Determine the (x, y) coordinate at the center of the cell enclosing the given text.  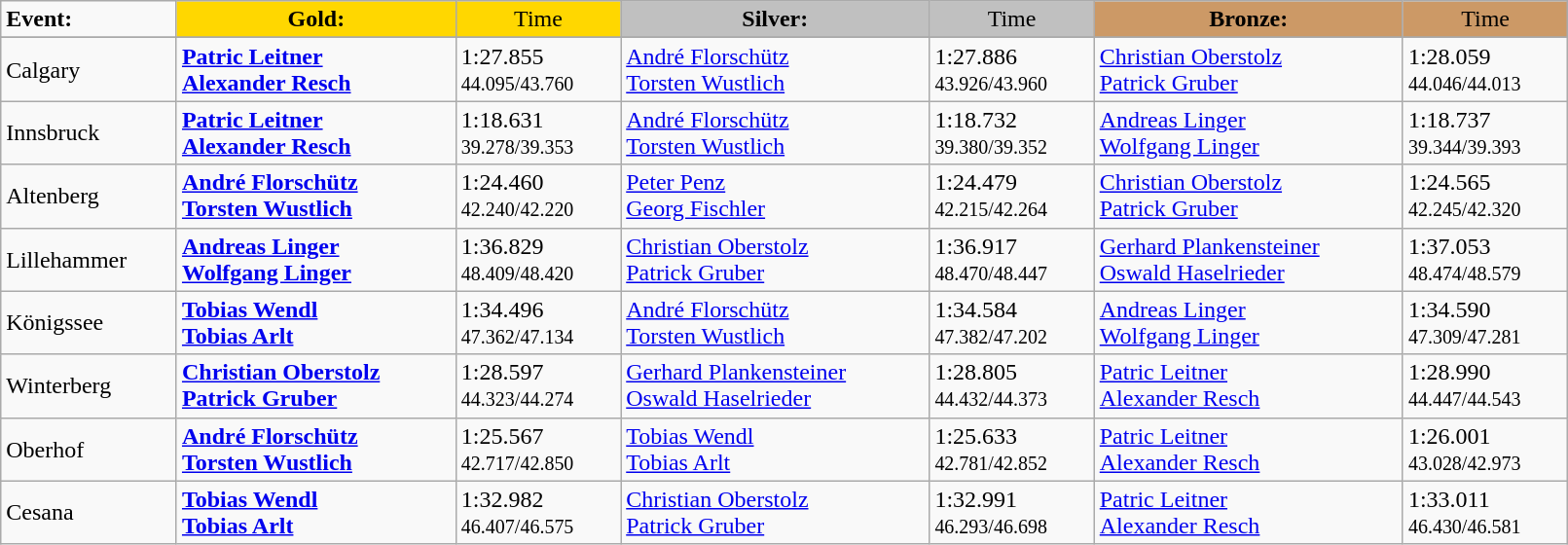
1:37.053 48.474/48.579 (1485, 259)
1:33.011 46.430/46.581 (1485, 512)
Silver: (775, 19)
1:24.47942.215/42.264 (1012, 197)
Cesana (90, 512)
1:28.990 44.447/44.543 (1485, 385)
Königssee (90, 323)
1:26.001 43.028/42.973 (1485, 450)
1:28.059 44.046/44.013 (1485, 70)
Event: (90, 19)
1:32.982 46.407/46.575 (537, 512)
Oberhof (90, 450)
1:18.732 39.380/39.352 (1012, 132)
1:34.496 47.362/47.134 (537, 323)
1:32.991 46.293/46.698 (1012, 512)
1:28.597 44.323/44.274 (537, 385)
1:27.855 44.095/43.760 (537, 70)
1:24.565 42.245/42.320 (1485, 197)
Gold: (315, 19)
1:36.917 48.470/48.447 (1012, 259)
1:25.567 42.717/42.850 (537, 450)
1:25.633 42.781/42.852 (1012, 450)
1:24.460 42.240/42.220 (537, 197)
1:28.805 44.432/44.373 (1012, 385)
1:36.82948.409/48.420 (537, 259)
Innsbruck (90, 132)
Bronze: (1248, 19)
1:34.584 47.382/47.202 (1012, 323)
Lillehammer (90, 259)
1:18.73739.344/39.393 (1485, 132)
Peter Penz Georg Fischler (775, 197)
Altenberg (90, 197)
Winterberg (90, 385)
1:27.886 43.926/43.960 (1012, 70)
1:34.59047.309/47.281 (1485, 323)
1:18.631 39.278/39.353 (537, 132)
Calgary (90, 70)
